Return the [x, y] coordinate for the center point of the cell that contains the specified text.  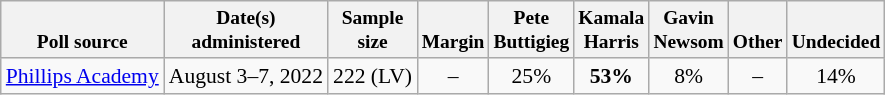
14% [836, 76]
GavinNewsom [688, 30]
KamalaHarris [612, 30]
222 (LV) [372, 76]
Poll source [82, 30]
Undecided [836, 30]
53% [612, 76]
Other [758, 30]
25% [532, 76]
August 3–7, 2022 [246, 76]
PeteButtigieg [532, 30]
Margin [453, 30]
Samplesize [372, 30]
Phillips Academy [82, 76]
Date(s)administered [246, 30]
8% [688, 76]
